Scan for the cell matching the given text and deliver its (X, Y) coordinate at center. 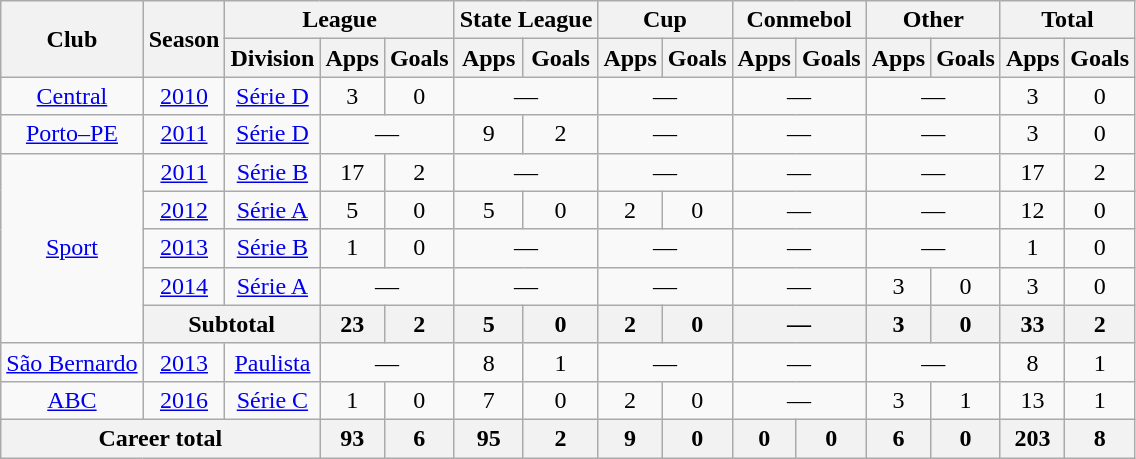
Subtotal (232, 324)
Season (184, 39)
Club (72, 39)
Conmebol (799, 20)
95 (488, 438)
33 (1032, 324)
2010 (184, 96)
Paulista (272, 362)
203 (1032, 438)
ABC (72, 400)
Sport (72, 248)
7 (488, 400)
2014 (184, 286)
93 (352, 438)
2016 (184, 400)
State League (526, 20)
Central (72, 96)
League (340, 20)
12 (1032, 210)
Total (1067, 20)
Other (933, 20)
Série C (272, 400)
2012 (184, 210)
Division (272, 58)
Career total (160, 438)
São Bernardo (72, 362)
13 (1032, 400)
23 (352, 324)
Porto–PE (72, 134)
Cup (665, 20)
